Scan for the cell matching the given text and deliver its [X, Y] coordinate at center. 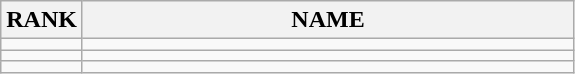
NAME [328, 20]
RANK [42, 20]
